Extract the [x, y] coordinate from the center of the cell holding the provided text.  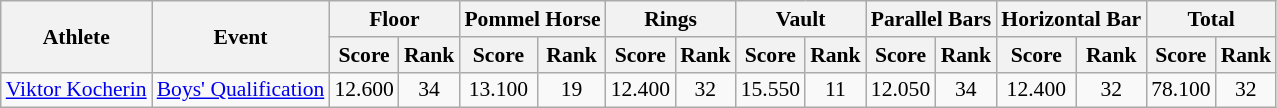
Floor [394, 19]
Horizontal Bar [1071, 19]
12.600 [364, 90]
19 [571, 90]
Parallel Bars [932, 19]
Rings [671, 19]
Vault [801, 19]
Viktor Kocherin [76, 90]
11 [836, 90]
15.550 [770, 90]
Event [241, 36]
78.100 [1180, 90]
Total [1211, 19]
12.050 [901, 90]
Boys' Qualification [241, 90]
Pommel Horse [532, 19]
Athlete [76, 36]
13.100 [498, 90]
